Identify which cell holds the provided text, then report its (X, Y) central coordinate. 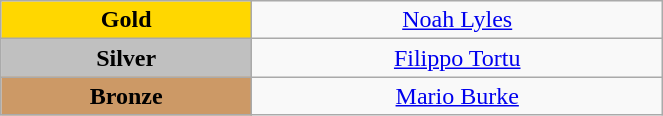
Noah Lyles (458, 20)
Bronze (126, 96)
Filippo Tortu (458, 58)
Mario Burke (458, 96)
Silver (126, 58)
Gold (126, 20)
